Determine the [x, y] coordinate at the center of the cell enclosing the given text.  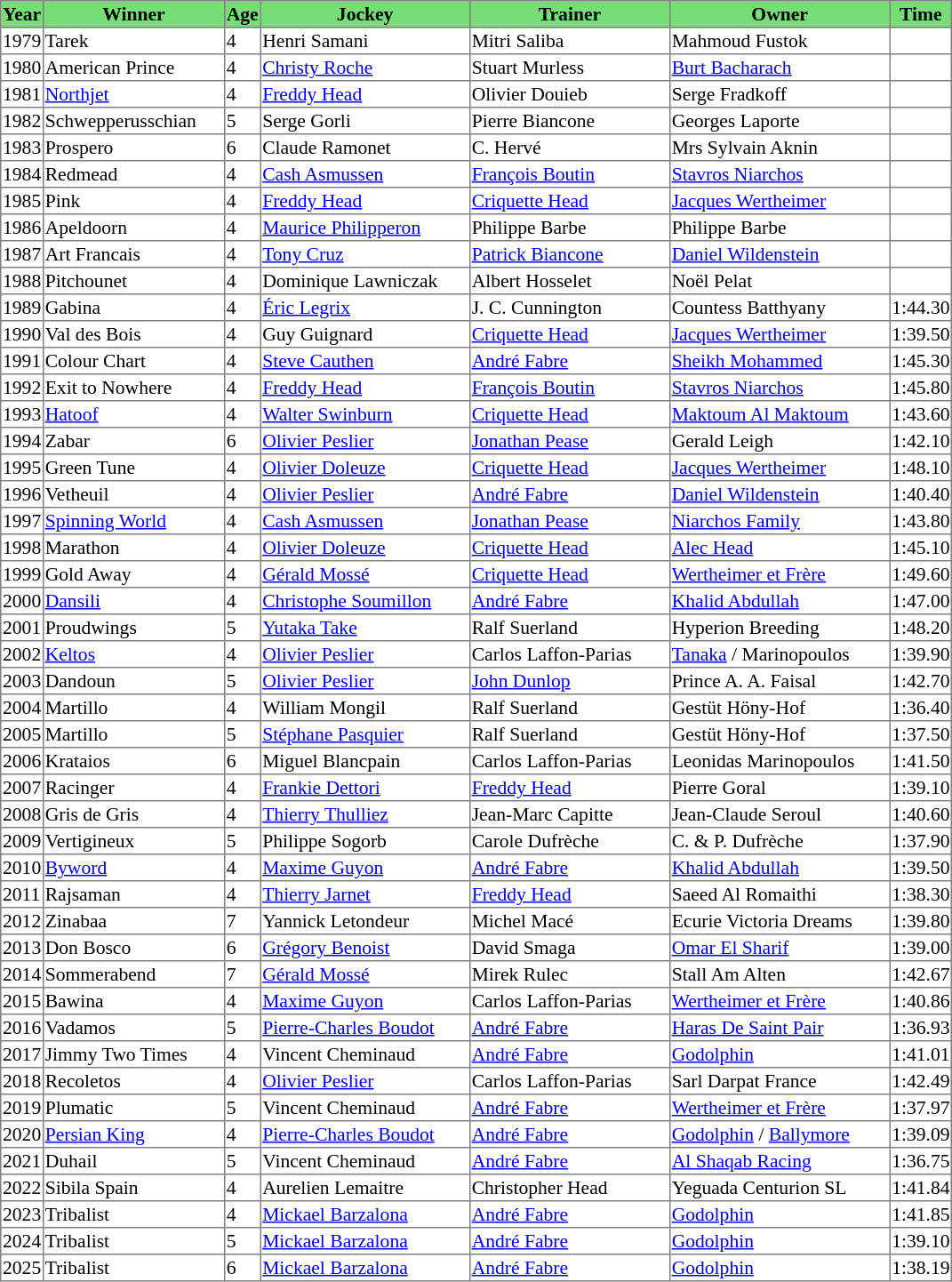
1:42.67 [921, 974]
Michel Macé [569, 921]
Val des Bois [133, 334]
1:48.10 [921, 468]
1980 [22, 68]
Sarl Darpat France [780, 1081]
1982 [22, 121]
Stall Am Alten [780, 974]
Zabar [133, 441]
Redmead [133, 174]
Zinabaa [133, 921]
2012 [22, 921]
Recoletos [133, 1081]
Prince A. A. Faisal [780, 681]
2010 [22, 868]
Proudwings [133, 628]
Gabina [133, 308]
2005 [22, 734]
Sommerabend [133, 974]
Steve Cauthen [365, 361]
Trainer [569, 14]
Northjet [133, 94]
1:40.86 [921, 1001]
Tanaka / Marinopoulos [780, 654]
Burt Bacharach [780, 68]
1:43.80 [921, 521]
John Dunlop [569, 681]
1:40.40 [921, 494]
Thierry Thulliez [365, 814]
2006 [22, 761]
1:45.80 [921, 388]
C. & P. Dufrèche [780, 841]
Éric Legrix [365, 308]
Omar El Sharif [780, 948]
Thierry Jarnet [365, 894]
1999 [22, 574]
Godolphin / Ballymore [780, 1134]
1998 [22, 548]
Albert Hosselet [569, 281]
2013 [22, 948]
Henri Samani [365, 41]
William Mongil [365, 708]
2003 [22, 681]
Rajsaman [133, 894]
1981 [22, 94]
1:39.80 [921, 921]
Krataios [133, 761]
Apeldoorn [133, 228]
Pink [133, 201]
Serge Gorli [365, 121]
Christy Roche [365, 68]
Persian King [133, 1134]
American Prince [133, 68]
2019 [22, 1108]
Leonidas Marinopoulos [780, 761]
David Smaga [569, 948]
Exit to Nowhere [133, 388]
Grégory Benoist [365, 948]
1:49.60 [921, 574]
Philippe Sogorb [365, 841]
Pierre Biancone [569, 121]
Sibila Spain [133, 1188]
2022 [22, 1188]
2011 [22, 894]
Pierre Goral [780, 788]
1:39.09 [921, 1134]
Prospero [133, 148]
Jean-Claude Seroul [780, 814]
Keltos [133, 654]
Yannick Letondeur [365, 921]
Don Bosco [133, 948]
1990 [22, 334]
Carole Dufrèche [569, 841]
1997 [22, 521]
1:42.70 [921, 681]
Marathon [133, 548]
2021 [22, 1161]
1:47.00 [921, 601]
2014 [22, 974]
Olivier Douieb [569, 94]
Vadamos [133, 1028]
Walter Swinburn [365, 414]
2015 [22, 1001]
1996 [22, 494]
Stuart Murless [569, 68]
2017 [22, 1054]
2007 [22, 788]
Saeed Al Romaithi [780, 894]
1995 [22, 468]
2025 [22, 1268]
Maurice Philipperon [365, 228]
1987 [22, 254]
Year [22, 14]
1983 [22, 148]
1:37.50 [921, 734]
1992 [22, 388]
1:41.84 [921, 1188]
Mirek Rulec [569, 974]
1991 [22, 361]
1:41.85 [921, 1214]
2001 [22, 628]
Ecurie Victoria Dreams [780, 921]
Age [242, 14]
Hyperion Breeding [780, 628]
Noël Pelat [780, 281]
Racinger [133, 788]
Schwepperusschian [133, 121]
1:38.19 [921, 1268]
2002 [22, 654]
Christopher Head [569, 1188]
Dominique Lawniczak [365, 281]
Alec Head [780, 548]
Byword [133, 868]
1:44.30 [921, 308]
2004 [22, 708]
Time [921, 14]
Claude Ramonet [365, 148]
1:39.00 [921, 948]
Tony Cruz [365, 254]
Maktoum Al Maktoum [780, 414]
Countess Batthyany [780, 308]
1:37.97 [921, 1108]
1:45.10 [921, 548]
Jimmy Two Times [133, 1054]
Serge Fradkoff [780, 94]
Niarchos Family [780, 521]
Stéphane Pasquier [365, 734]
Yutaka Take [365, 628]
Jean-Marc Capitte [569, 814]
Dansili [133, 601]
Hatoof [133, 414]
2016 [22, 1028]
J. C. Cunnington [569, 308]
2008 [22, 814]
1986 [22, 228]
Duhail [133, 1161]
Georges Laporte [780, 121]
1:48.20 [921, 628]
1993 [22, 414]
1984 [22, 174]
Miguel Blancpain [365, 761]
Vertigineux [133, 841]
Mahmoud Fustok [780, 41]
Yeguada Centurion SL [780, 1188]
Frankie Dettori [365, 788]
Haras De Saint Pair [780, 1028]
1985 [22, 201]
Sheikh Mohammed [780, 361]
Green Tune [133, 468]
1:36.93 [921, 1028]
Tarek [133, 41]
1:42.49 [921, 1081]
2024 [22, 1241]
Mitri Saliba [569, 41]
2009 [22, 841]
1:41.50 [921, 761]
Christophe Soumillon [365, 601]
1:37.90 [921, 841]
Spinning World [133, 521]
1:40.60 [921, 814]
1:41.01 [921, 1054]
Vetheuil [133, 494]
1:42.10 [921, 441]
2023 [22, 1214]
2000 [22, 601]
Dandoun [133, 681]
Bawina [133, 1001]
Gold Away [133, 574]
Owner [780, 14]
Patrick Biancone [569, 254]
Colour Chart [133, 361]
1:36.40 [921, 708]
1988 [22, 281]
Mrs Sylvain Aknin [780, 148]
Plumatic [133, 1108]
C. Hervé [569, 148]
Al Shaqab Racing [780, 1161]
1:43.60 [921, 414]
Guy Guignard [365, 334]
1:39.90 [921, 654]
1:38.30 [921, 894]
1:36.75 [921, 1161]
2018 [22, 1081]
Aurelien Lemaitre [365, 1188]
1994 [22, 441]
2020 [22, 1134]
1979 [22, 41]
Gerald Leigh [780, 441]
Pitchounet [133, 281]
Art Francais [133, 254]
1:45.30 [921, 361]
Winner [133, 14]
1989 [22, 308]
Jockey [365, 14]
Gris de Gris [133, 814]
